Extract the (X, Y) coordinate from the center of the cell holding the provided text.  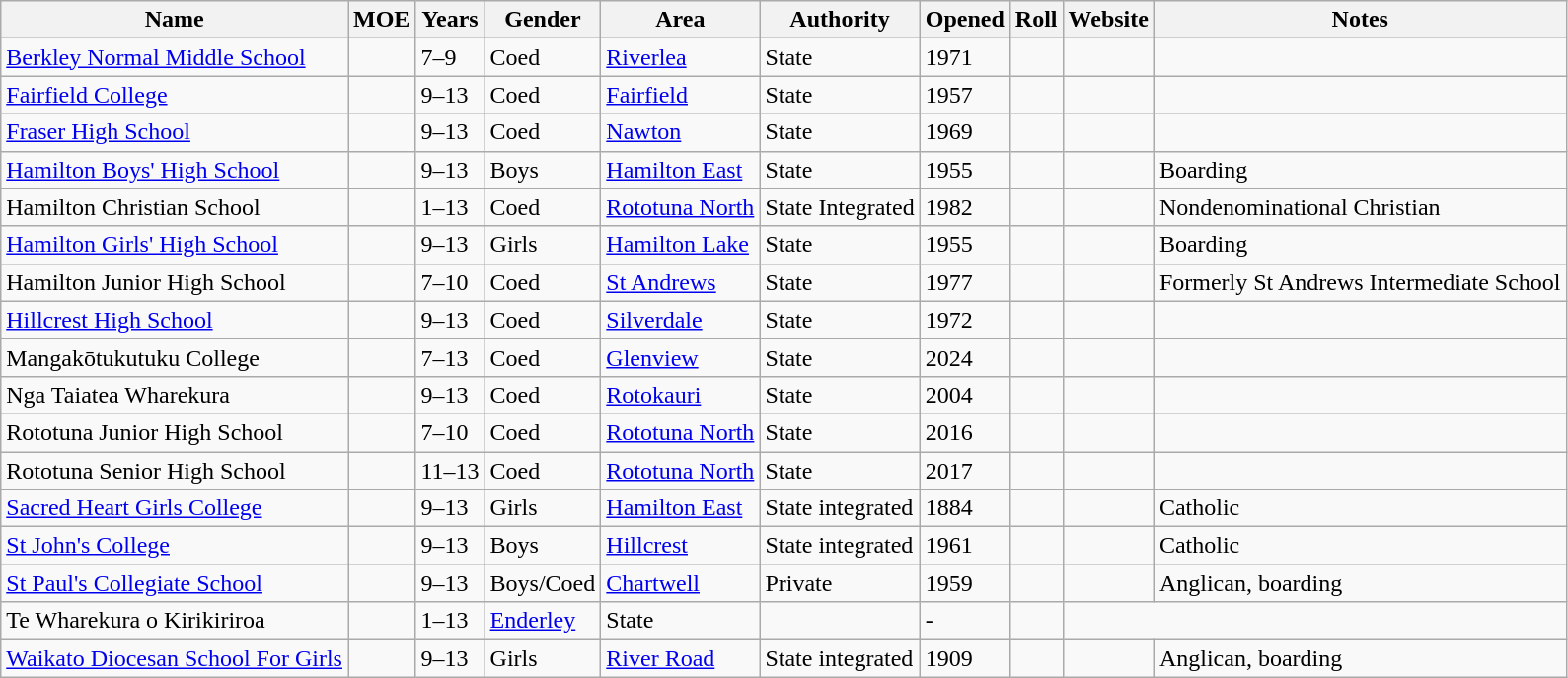
Berkley Normal Middle School (175, 57)
Opened (965, 20)
Roll (1036, 20)
Fairfield (681, 95)
2016 (965, 432)
1977 (965, 282)
Boys/Coed (543, 583)
1957 (965, 95)
Hamilton Junior High School (175, 282)
Fraser High School (175, 132)
Notes (1360, 20)
River Road (681, 658)
MOE (381, 20)
Nga Taiatea Wharekura (175, 395)
Hillcrest High School (175, 320)
Hamilton Boys' High School (175, 170)
St Andrews (681, 282)
1909 (965, 658)
Hamilton Christian School (175, 207)
Silverdale (681, 320)
Area (681, 20)
Website (1108, 20)
Name (175, 20)
Fairfield College (175, 95)
1972 (965, 320)
Nawton (681, 132)
St John's College (175, 546)
Private (840, 583)
Formerly St Andrews Intermediate School (1360, 282)
Mangakōtukutuku College (175, 357)
Glenview (681, 357)
1961 (965, 546)
1982 (965, 207)
Years (450, 20)
Rotokauri (681, 395)
7–13 (450, 357)
11–13 (450, 471)
2004 (965, 395)
2017 (965, 471)
1884 (965, 508)
1969 (965, 132)
2024 (965, 357)
1971 (965, 57)
St Paul's Collegiate School (175, 583)
Waikato Diocesan School For Girls (175, 658)
1959 (965, 583)
Nondenominational Christian (1360, 207)
Hamilton Lake (681, 245)
Gender (543, 20)
State Integrated (840, 207)
7–9 (450, 57)
Chartwell (681, 583)
Riverlea (681, 57)
Rototuna Senior High School (175, 471)
Enderley (543, 621)
Hillcrest (681, 546)
Hamilton Girls' High School (175, 245)
Authority (840, 20)
Te Wharekura o Kirikiriroa (175, 621)
- (965, 621)
Rototuna Junior High School (175, 432)
Sacred Heart Girls College (175, 508)
